Return [x, y] of the center of cell containing provided text 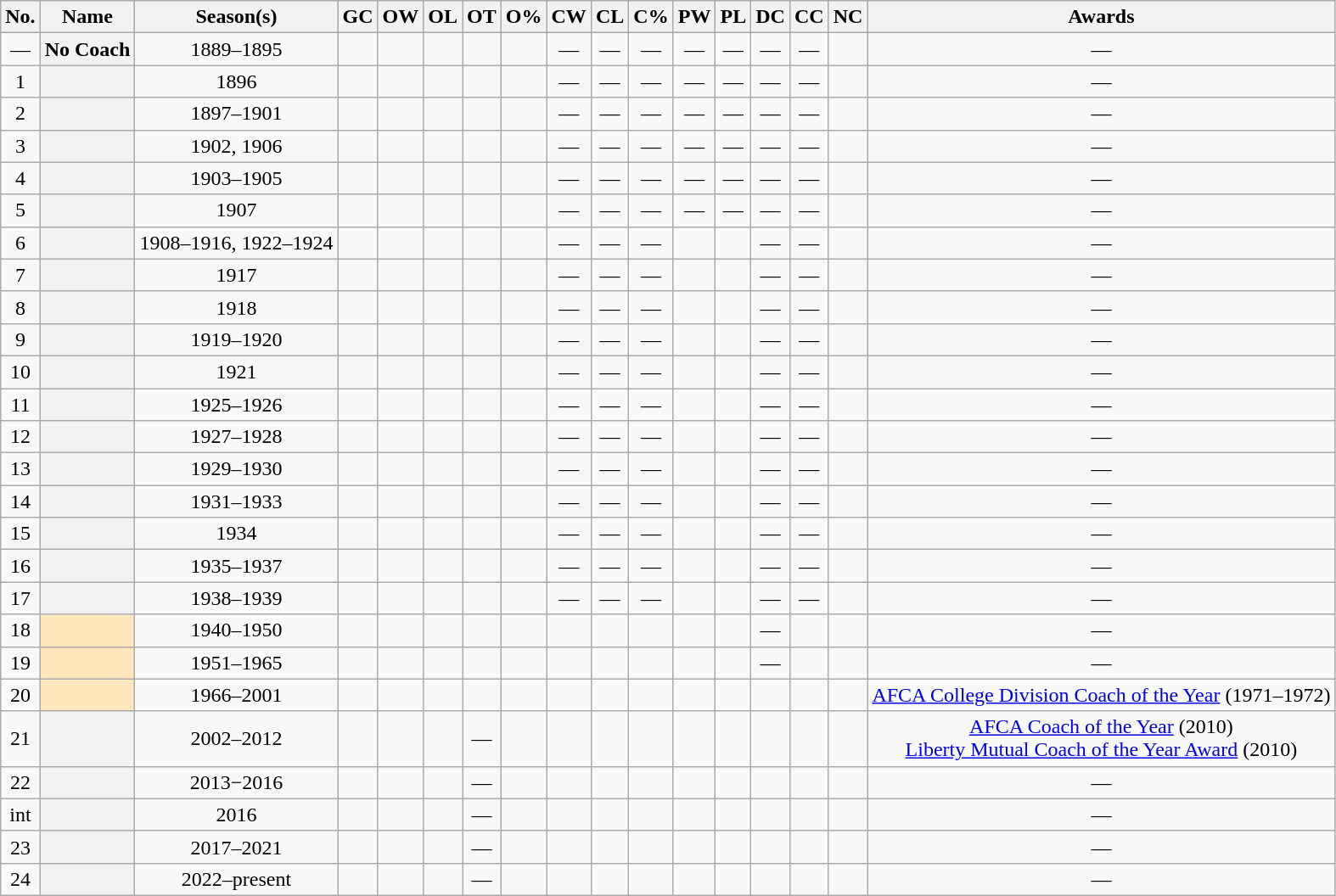
20 [20, 695]
Name [87, 17]
5 [20, 210]
1907 [236, 210]
2002–2012 [236, 738]
1951–1965 [236, 663]
12 [20, 437]
1929–1930 [236, 469]
2013−2016 [236, 782]
O% [524, 17]
No. [20, 17]
1 [20, 81]
Awards [1102, 17]
1903–1905 [236, 178]
1897–1901 [236, 114]
8 [20, 307]
1940–1950 [236, 630]
16 [20, 566]
No Coach [87, 49]
1934 [236, 534]
C% [651, 17]
CL [609, 17]
PL [733, 17]
2 [20, 114]
AFCA College Division Coach of the Year (1971–1972) [1102, 695]
1917 [236, 275]
int [20, 815]
NC [848, 17]
10 [20, 372]
1902, 1906 [236, 146]
14 [20, 501]
OL [443, 17]
18 [20, 630]
CW [569, 17]
2017–2021 [236, 847]
OT [481, 17]
23 [20, 847]
OW [401, 17]
1925–1926 [236, 405]
11 [20, 405]
15 [20, 534]
3 [20, 146]
1896 [236, 81]
4 [20, 178]
7 [20, 275]
1921 [236, 372]
1966–2001 [236, 695]
1938–1939 [236, 598]
9 [20, 339]
6 [20, 243]
1889–1895 [236, 49]
PW [694, 17]
1931–1933 [236, 501]
1918 [236, 307]
24 [20, 879]
1908–1916, 1922–1924 [236, 243]
DC [771, 17]
2016 [236, 815]
21 [20, 738]
2022–present [236, 879]
AFCA Coach of the Year (2010)Liberty Mutual Coach of the Year Award (2010) [1102, 738]
1927–1928 [236, 437]
22 [20, 782]
GC [358, 17]
13 [20, 469]
1919–1920 [236, 339]
17 [20, 598]
Season(s) [236, 17]
1935–1937 [236, 566]
CC [809, 17]
19 [20, 663]
